Extract the [x, y] coordinate from the center of the cell holding the provided text.  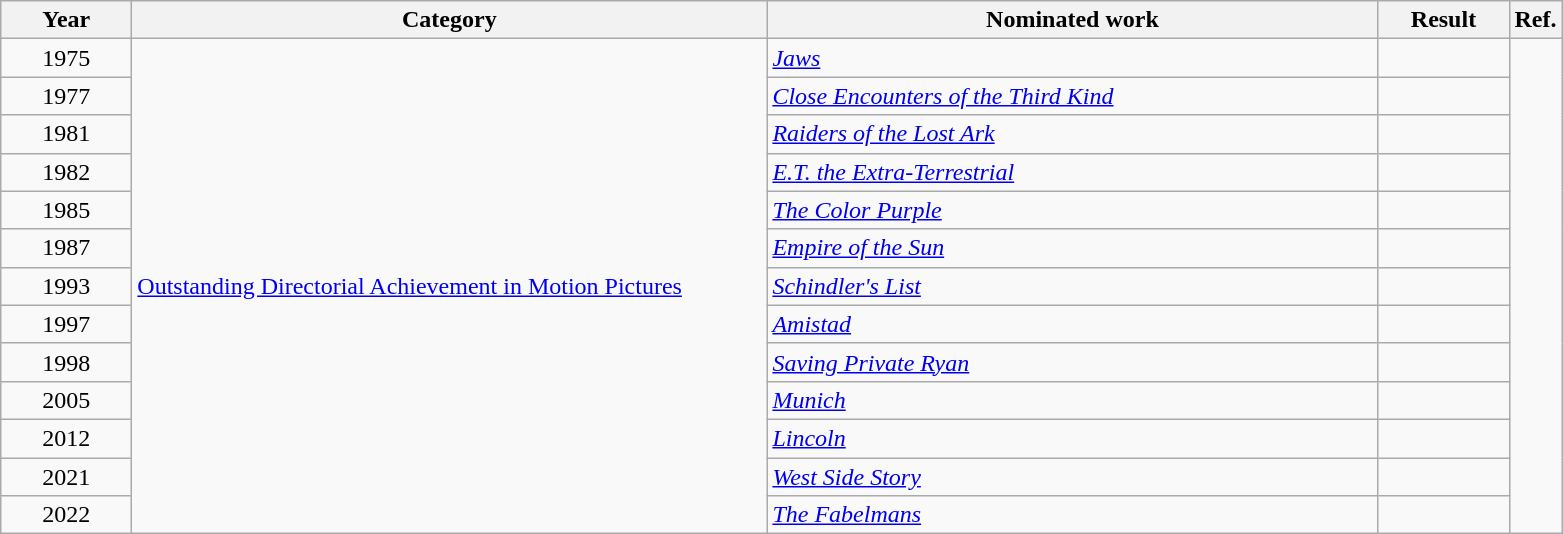
Empire of the Sun [1072, 248]
The Fabelmans [1072, 515]
Munich [1072, 400]
1977 [66, 96]
2021 [66, 477]
Outstanding Directorial Achievement in Motion Pictures [450, 286]
E.T. the Extra-Terrestrial [1072, 172]
2022 [66, 515]
Category [450, 20]
Ref. [1536, 20]
Year [66, 20]
2005 [66, 400]
The Color Purple [1072, 210]
Saving Private Ryan [1072, 362]
Nominated work [1072, 20]
1993 [66, 286]
1987 [66, 248]
Schindler's List [1072, 286]
1982 [66, 172]
Raiders of the Lost Ark [1072, 134]
1998 [66, 362]
1997 [66, 324]
1985 [66, 210]
Jaws [1072, 58]
Amistad [1072, 324]
2012 [66, 438]
Close Encounters of the Third Kind [1072, 96]
1975 [66, 58]
Lincoln [1072, 438]
1981 [66, 134]
West Side Story [1072, 477]
Result [1444, 20]
